Determine the (X, Y) coordinate at the center of the cell enclosing the given text.  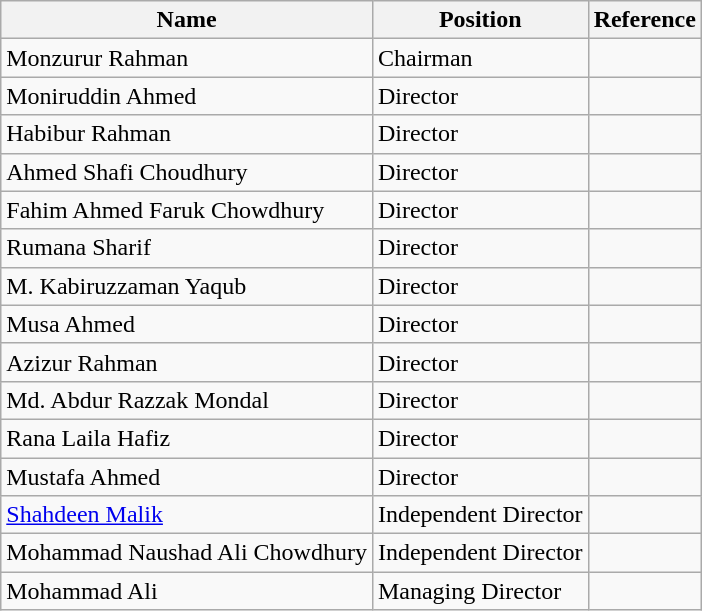
Azizur Rahman (187, 362)
Mohammad Ali (187, 591)
Md. Abdur Razzak Mondal (187, 400)
Managing Director (480, 591)
Fahim Ahmed Faruk Chowdhury (187, 210)
Reference (644, 20)
Moniruddin Ahmed (187, 96)
M. Kabiruzzaman Yaqub (187, 286)
Mohammad Naushad Ali Chowdhury (187, 553)
Shahdeen Malik (187, 515)
Habibur Rahman (187, 134)
Chairman (480, 58)
Monzurur Rahman (187, 58)
Rana Laila Hafiz (187, 438)
Rumana Sharif (187, 248)
Musa Ahmed (187, 324)
Position (480, 20)
Mustafa Ahmed (187, 477)
Name (187, 20)
Ahmed Shafi Choudhury (187, 172)
